Identify which cell holds the provided text, then report its (x, y) central coordinate. 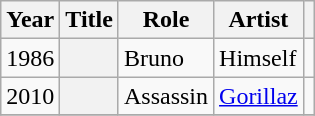
Title (90, 20)
Year (30, 20)
1986 (30, 58)
Role (166, 20)
Bruno (166, 58)
Gorillaz (259, 96)
Assassin (166, 96)
Artist (259, 20)
2010 (30, 96)
Himself (259, 58)
